Find where the given text appears and provide that cell's center as (X, Y) coordinate. 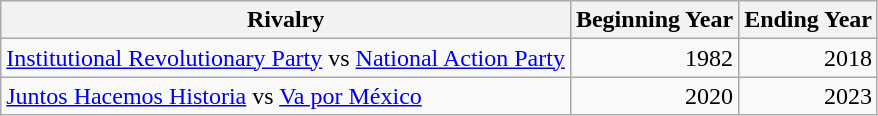
Rivalry (286, 20)
2023 (808, 96)
Juntos Hacemos Historia vs Va por México (286, 96)
Institutional Revolutionary Party vs National Action Party (286, 58)
2020 (654, 96)
2018 (808, 58)
Beginning Year (654, 20)
1982 (654, 58)
Ending Year (808, 20)
